Return the [X, Y] coordinate for the center point of the cell that contains the specified text.  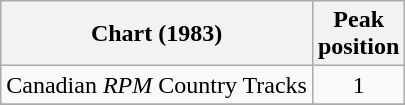
1 [358, 85]
Canadian RPM Country Tracks [157, 85]
Peakposition [358, 34]
Chart (1983) [157, 34]
